For the text-containing cell, return its midpoint in [x, y] coordinate format. 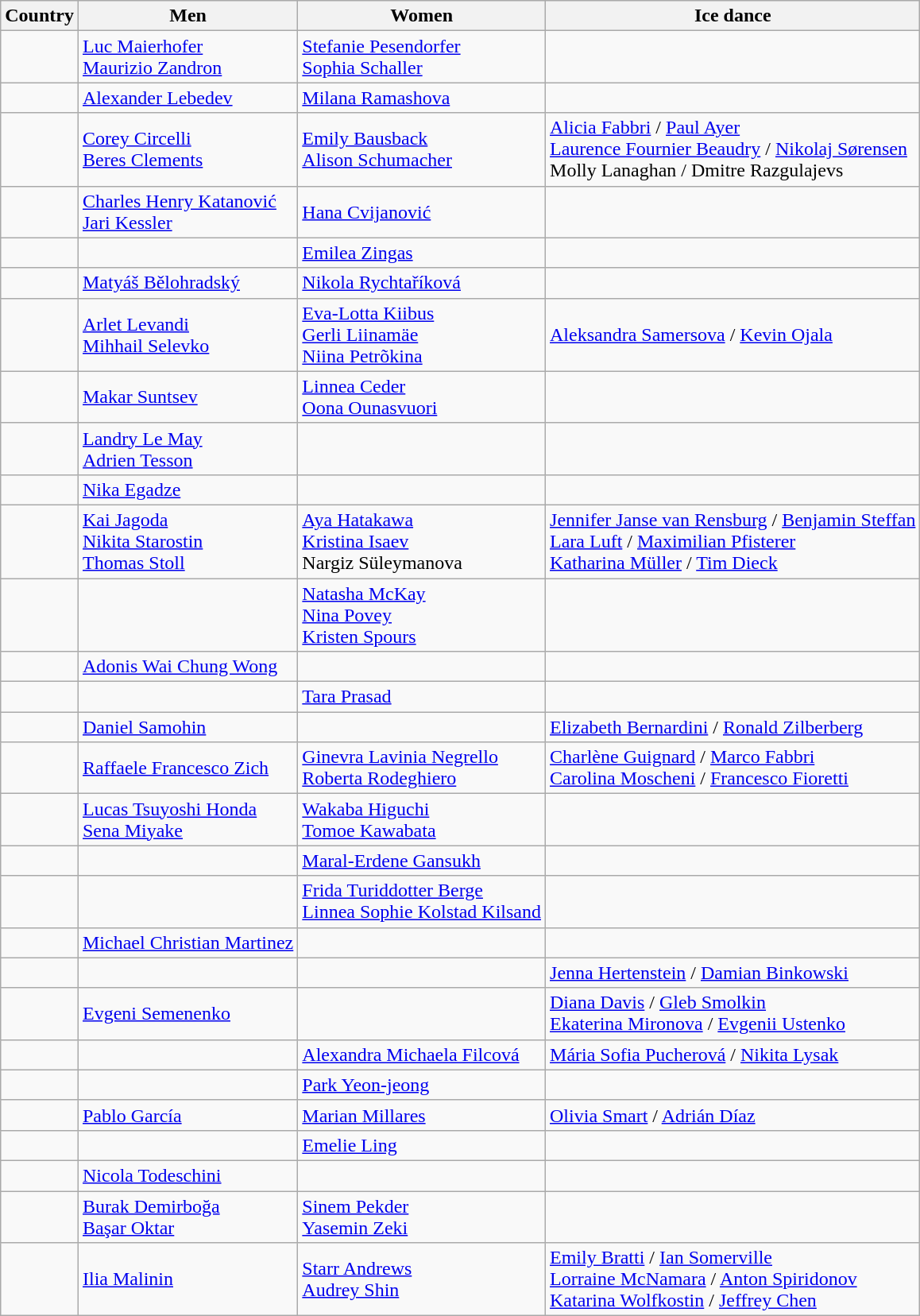
Wakaba HiguchiTomoe Kawabata [422, 820]
Evgeni Semenenko [187, 1014]
Arlet LevandiMihhail Selevko [187, 335]
Ice dance [733, 16]
Matyáš Bělohradský [187, 283]
Charles Henry KatanovićJari Kessler [187, 211]
Alicia Fabbri / Paul AyerLaurence Fournier Beaudry / Nikolaj SørensenMolly Lanaghan / Dmitre Razgulajevs [733, 149]
Emelie Ling [422, 1145]
Kai JagodaNikita StarostinThomas Stoll [187, 541]
Natasha McKayNina PoveyKristen Spours [422, 615]
Diana Davis / Gleb SmolkinEkaterina Mironova / Evgenii Ustenko [733, 1014]
Daniel Samohin [187, 727]
Jenna Hertenstein / Damian Binkowski [733, 973]
Landry Le MayAdrien Tesson [187, 448]
Mária Sofia Pucherová / Nikita Lysak [733, 1055]
Alexandra Michaela Filcová [422, 1055]
Linnea CederOona Ounasvuori [422, 397]
Jennifer Janse van Rensburg / Benjamin SteffanLara Luft / Maximilian PfistererKatharina Müller / Tim Dieck [733, 541]
Maral-Erdene Gansukh [422, 861]
Nika Egadze [187, 490]
Park Yeon-jeong [422, 1085]
Nicola Todeschini [187, 1175]
Eva-Lotta KiibusGerli LiinamäeNiina Petrõkina [422, 335]
Ginevra Lavinia NegrelloRoberta Rodeghiero [422, 768]
Stefanie PesendorferSophia Schaller [422, 57]
Frida Turiddotter BergeLinnea Sophie Kolstad Kilsand [422, 901]
Raffaele Francesco Zich [187, 768]
Burak DemirboğaBaşar Oktar [187, 1216]
Ilia Malinin [187, 1279]
Charlène Guignard / Marco FabbriCarolina Moscheni / Francesco Fioretti [733, 768]
Adonis Wai Chung Wong [187, 667]
Marian Millares [422, 1115]
Alexander Lebedev [187, 98]
Emilea Zingas [422, 253]
Corey CircelliBeres Clements [187, 149]
Pablo García [187, 1115]
Starr AndrewsAudrey Shin [422, 1279]
Aya HatakawaKristina IsaevNargiz Süleymanova [422, 541]
Women [422, 16]
Lucas Tsuyoshi HondaSena Miyake [187, 820]
Elizabeth Bernardini / Ronald Zilberberg [733, 727]
Emily Bratti / Ian SomervilleLorraine McNamara / Anton SpiridonovKatarina Wolfkostin / Jeffrey Chen [733, 1279]
Michael Christian Martinez [187, 942]
Makar Suntsev [187, 397]
Sinem PekderYasemin Zeki [422, 1216]
Emily BausbackAlison Schumacher [422, 149]
Country [40, 16]
Men [187, 16]
Tara Prasad [422, 697]
Olivia Smart / Adrián Díaz [733, 1115]
Hana Cvijanović [422, 211]
Luc MaierhoferMaurizio Zandron [187, 57]
Milana Ramashova [422, 98]
Nikola Rychtaříková [422, 283]
Aleksandra Samersova / Kevin Ojala [733, 335]
